For the text-containing cell, return its midpoint in [x, y] coordinate format. 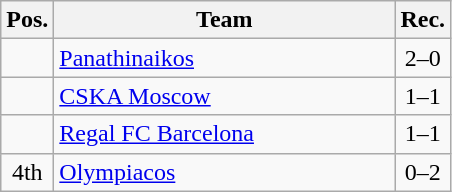
Panathinaikos [224, 58]
2–0 [423, 58]
Team [224, 20]
0–2 [423, 172]
CSKA Moscow [224, 96]
Regal FC Barcelona [224, 134]
Pos. [28, 20]
Olympiacos [224, 172]
Rec. [423, 20]
4th [28, 172]
